Determine the [X, Y] coordinate at the center of the cell enclosing the given text.  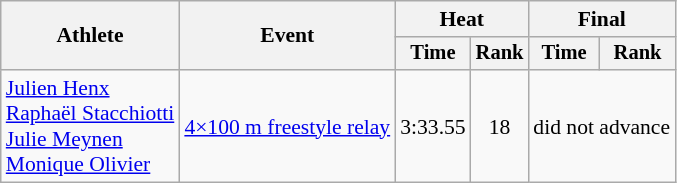
18 [500, 126]
Athlete [90, 36]
Final [602, 19]
did not advance [602, 126]
Heat [462, 19]
Julien HenxRaphaël StacchiottiJulie MeynenMonique Olivier [90, 126]
3:33.55 [432, 126]
Event [287, 36]
4×100 m freestyle relay [287, 126]
